Output the [x, y] coordinate of the center of the cell containing the given text.  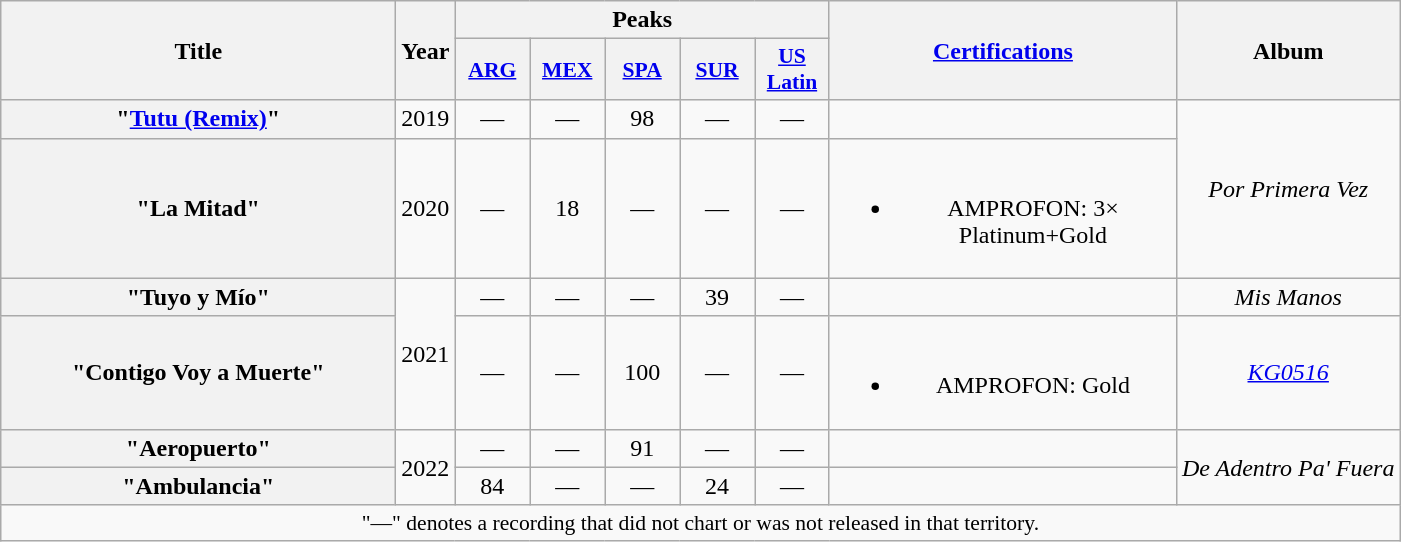
Year [426, 50]
91 [642, 448]
KG0516 [1288, 372]
100 [642, 372]
39 [718, 297]
Title [198, 50]
SPA [642, 70]
Album [1288, 50]
Mis Manos [1288, 297]
"Ambulancia" [198, 486]
MEX [568, 70]
2020 [426, 208]
84 [492, 486]
"Tutu (Remix)" [198, 119]
2021 [426, 354]
SUR [718, 70]
ARG [492, 70]
"Contigo Voy a Muerte" [198, 372]
USLatin [792, 70]
"Aeropuerto" [198, 448]
AMPROFON: 3× Platinum+Gold [1002, 208]
"—" denotes a recording that did not chart or was not released in that territory. [700, 523]
De Adentro Pa' Fuera [1288, 467]
98 [642, 119]
Certifications [1002, 50]
2019 [426, 119]
"Tuyo y Mío" [198, 297]
Peaks [642, 20]
Por Primera Vez [1288, 189]
AMPROFON: Gold [1002, 372]
"La Mitad" [198, 208]
18 [568, 208]
24 [718, 486]
2022 [426, 467]
